Search for the cell housing the specified text and yield its [x, y] center coordinate. 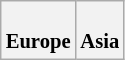
Europe [38, 29]
Asia [100, 29]
